For the text-containing cell, return its midpoint in [x, y] coordinate format. 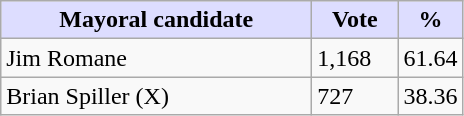
61.64 [430, 58]
Mayoral candidate [156, 20]
% [430, 20]
1,168 [355, 58]
Jim Romane [156, 58]
727 [355, 96]
Vote [355, 20]
38.36 [430, 96]
Brian Spiller (X) [156, 96]
